Output the (X, Y) coordinate of the center of the cell containing the given text.  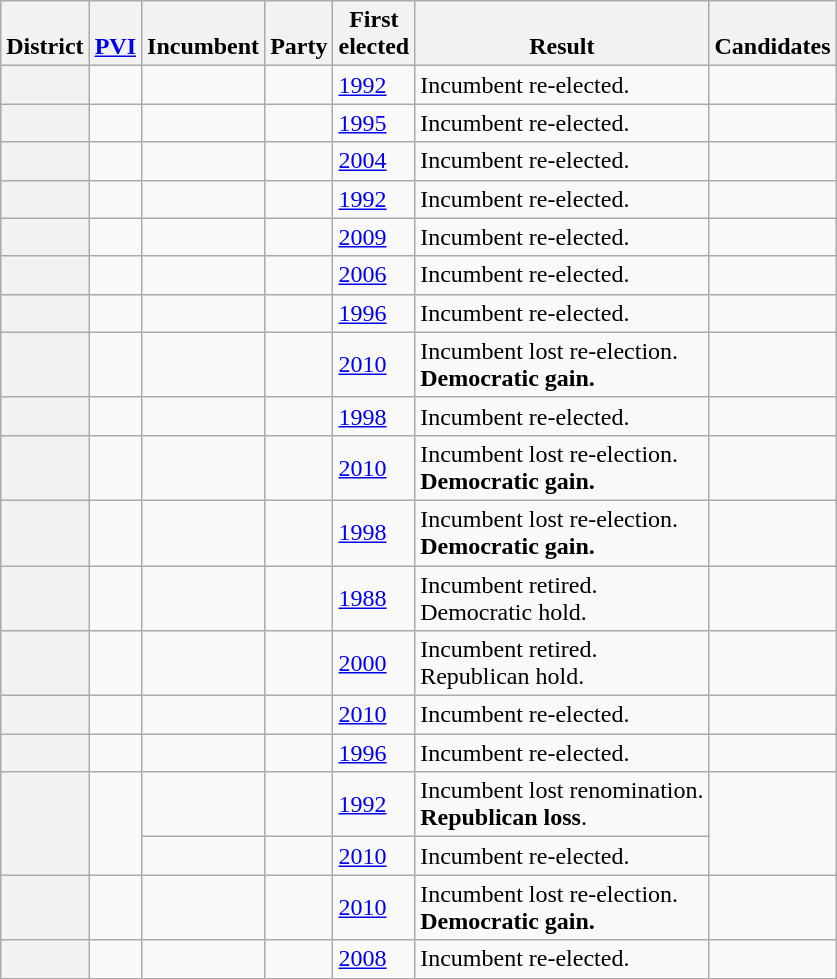
Firstelected (374, 34)
2000 (374, 664)
Incumbent retired.Democratic hold. (562, 598)
2008 (374, 959)
Incumbent retired.Republican hold. (562, 664)
2009 (374, 237)
Party (299, 34)
1988 (374, 598)
Result (562, 34)
2006 (374, 275)
District (45, 34)
Incumbent lost renomination.Republican loss. (562, 804)
Incumbent (204, 34)
2004 (374, 161)
Candidates (772, 34)
1995 (374, 123)
PVI (115, 34)
